Find where the given text appears and provide that cell's center as (x, y) coordinate. 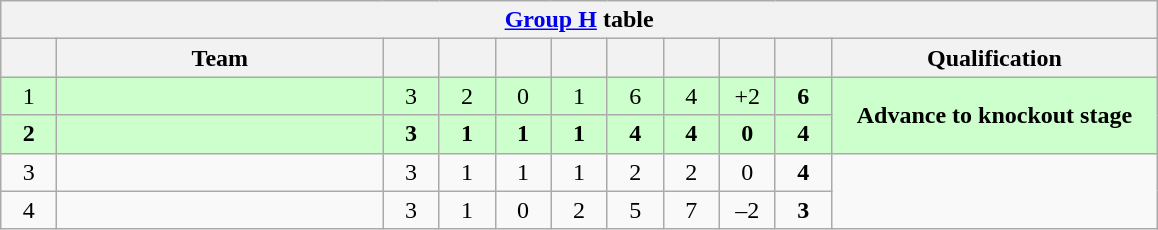
–2 (747, 210)
Qualification (994, 58)
7 (691, 210)
+2 (747, 96)
Group H table (580, 20)
Advance to knockout stage (994, 115)
5 (635, 210)
Team (220, 58)
